Extract the (x, y) coordinate from the center of the cell holding the provided text.  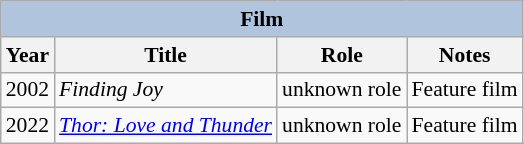
Year (28, 55)
2022 (28, 126)
2002 (28, 90)
Title (166, 55)
Notes (464, 55)
Film (262, 19)
Finding Joy (166, 90)
Role (342, 55)
Thor: Love and Thunder (166, 126)
